Scan for the cell matching the given text and deliver its [X, Y] coordinate at center. 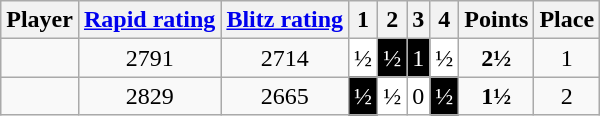
2791 [149, 58]
Player [40, 20]
0 [418, 96]
2714 [285, 58]
2829 [149, 96]
2½ [496, 58]
4 [444, 20]
1½ [496, 96]
Blitz rating [285, 20]
Rapid rating [149, 20]
3 [418, 20]
2665 [285, 96]
Place [567, 20]
Points [496, 20]
